Identify which cell holds the provided text, then report its [X, Y] central coordinate. 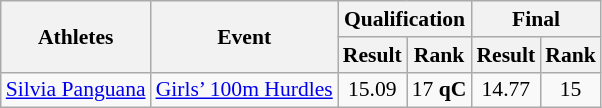
15.09 [372, 90]
17 qC [440, 90]
14.77 [506, 90]
Qualification [405, 19]
Event [244, 36]
Girls’ 100m Hurdles [244, 90]
Silvia Panguana [76, 90]
15 [570, 90]
Athletes [76, 36]
Final [536, 19]
